Scan for the cell matching the given text and deliver its (X, Y) coordinate at center. 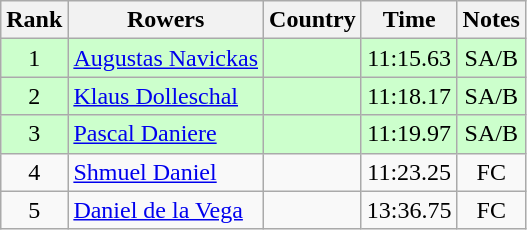
Time (409, 20)
13:36.75 (409, 210)
Rank (34, 20)
Rowers (166, 20)
Shmuel Daniel (166, 172)
1 (34, 58)
Klaus Dolleschal (166, 96)
2 (34, 96)
Notes (491, 20)
Pascal Daniere (166, 134)
Daniel de la Vega (166, 210)
11:18.17 (409, 96)
11:23.25 (409, 172)
4 (34, 172)
5 (34, 210)
11:15.63 (409, 58)
3 (34, 134)
Country (313, 20)
11:19.97 (409, 134)
Augustas Navickas (166, 58)
